Extract the [x, y] coordinate from the center of the cell holding the provided text.  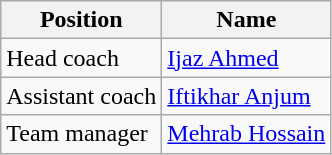
Team manager [82, 134]
Position [82, 20]
Mehrab Hossain [246, 134]
Iftikhar Anjum [246, 96]
Ijaz Ahmed [246, 58]
Name [246, 20]
Head coach [82, 58]
Assistant coach [82, 96]
